Return (x, y) of the center of cell containing provided text 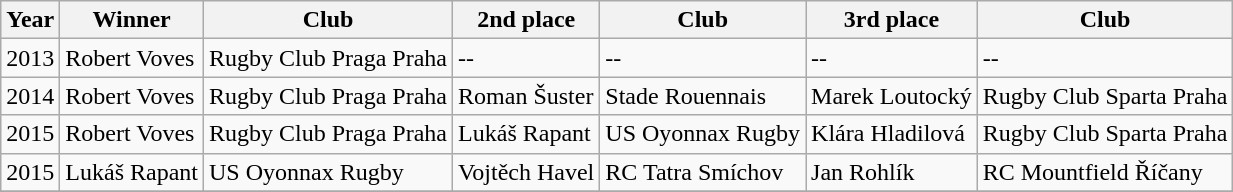
Year (30, 20)
Klára Hladilová (892, 134)
2014 (30, 96)
RC Mountfield Říčany (1105, 172)
Winner (132, 20)
Marek Loutocký (892, 96)
Jan Rohlík (892, 172)
2nd place (526, 20)
Stade Rouennais (703, 96)
Vojtěch Havel (526, 172)
RC Tatra Smíchov (703, 172)
2013 (30, 58)
Roman Šuster (526, 96)
3rd place (892, 20)
